Detect which cell encompasses the target text, then output its [X, Y] center coordinate. 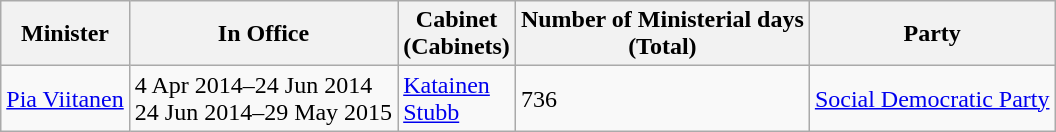
Number of Ministerial days (Total) [662, 34]
Minister [66, 34]
Cabinet(Cabinets) [457, 34]
Pia Viitanen [66, 98]
In Office [263, 34]
KatainenStubb [457, 98]
Party [932, 34]
736 [662, 98]
Social Democratic Party [932, 98]
4 Apr 2014–24 Jun 201424 Jun 2014–29 May 2015 [263, 98]
